Locate the cell with the specified text and output its [x, y] center coordinate. 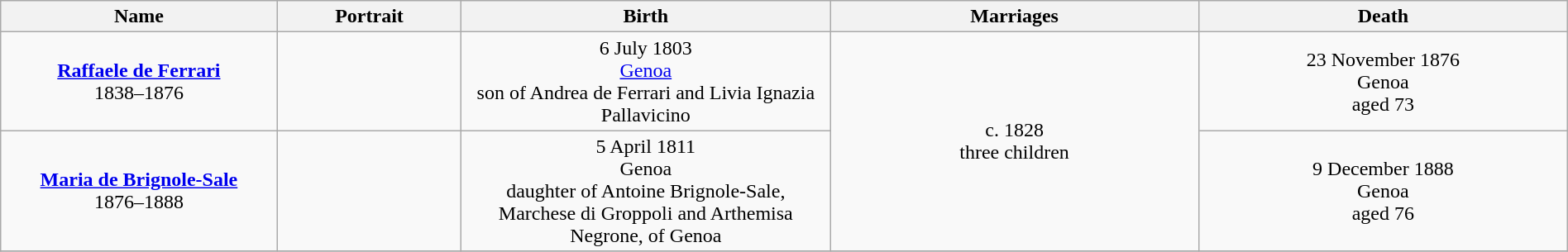
23 November 1876Genoaaged 73 [1383, 81]
Raffaele de Ferrari1838–1876 [139, 81]
Death [1383, 17]
Name [139, 17]
Maria de Brignole-Sale1876–1888 [139, 191]
c. 1828three children [1015, 142]
Portrait [369, 17]
Marriages [1015, 17]
6 July 1803Genoason of Andrea de Ferrari and Livia Ignazia Pallavicino [646, 81]
Birth [646, 17]
5 April 1811Genoadaughter of Antoine Brignole-Sale, Marchese di Groppoli and Arthemisa Negrone, of Genoa [646, 191]
9 December 1888Genoaaged 76 [1383, 191]
